Pinpoint the cell where the given text exists, returning its [x, y] midpoint coordinate. 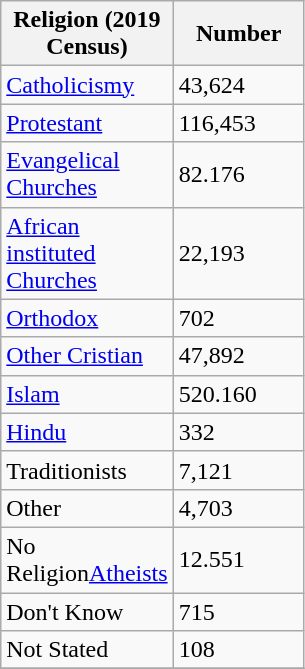
Other [87, 508]
520.160 [238, 394]
Traditionists [87, 470]
82.176 [238, 174]
Orthodox [87, 318]
Don't Know [87, 611]
702 [238, 318]
4,703 [238, 508]
Islam [87, 394]
No ReligionAtheists [87, 560]
715 [238, 611]
Hindu [87, 432]
Not Stated [87, 650]
Catholicismy [87, 85]
12.551 [238, 560]
47,892 [238, 356]
Evangelical Churches [87, 174]
Number [238, 34]
43,624 [238, 85]
Religion (2019 Census) [87, 34]
7,121 [238, 470]
Protestant [87, 123]
108 [238, 650]
332 [238, 432]
22,193 [238, 253]
African instituted Churches [87, 253]
116,453 [238, 123]
Other Cristian [87, 356]
